For the text-containing cell, return its midpoint in [x, y] coordinate format. 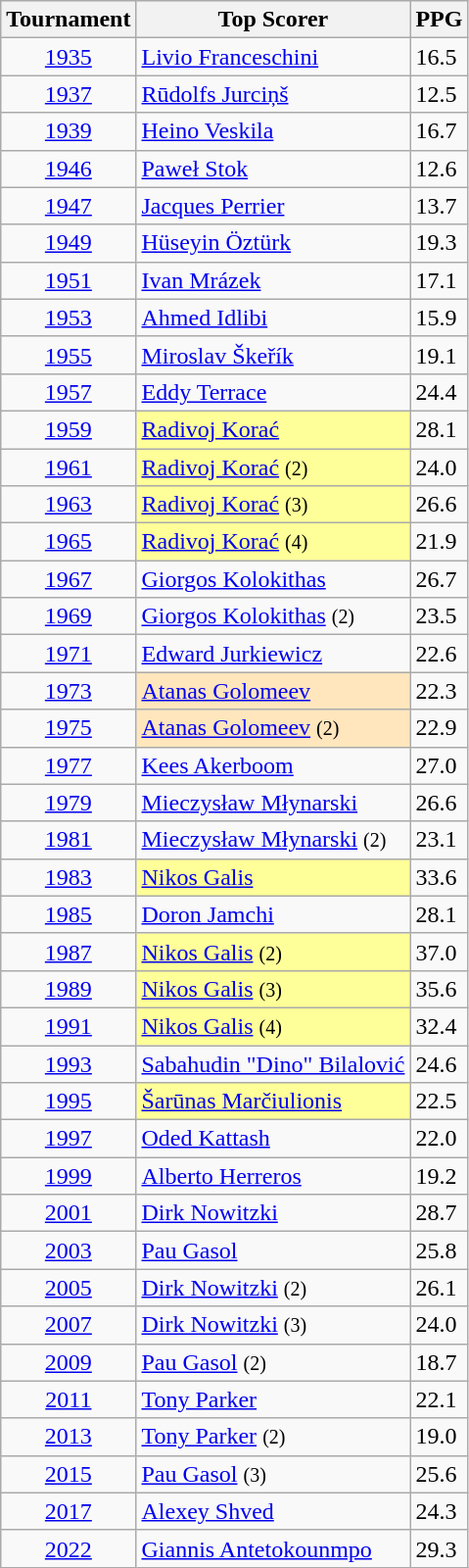
2001 [69, 1213]
33.6 [439, 877]
1947 [69, 206]
1981 [69, 840]
1997 [69, 1139]
Oded Kattash [273, 1139]
Tony Parker (2) [273, 1437]
Alexey Shved [273, 1511]
2013 [69, 1437]
15.9 [439, 318]
1935 [69, 57]
1971 [69, 654]
22.9 [439, 728]
22.1 [439, 1399]
1939 [69, 131]
Giannis Antetokounmpo [273, 1548]
24.6 [439, 1063]
29.3 [439, 1548]
2011 [69, 1399]
1987 [69, 952]
1937 [69, 94]
37.0 [439, 952]
28.7 [439, 1213]
1965 [69, 542]
Rūdolfs Jurciņš [273, 94]
Livio Franceschini [273, 57]
23.5 [439, 616]
Nikos Galis [273, 877]
25.8 [439, 1250]
Kees Akerboom [273, 765]
1955 [69, 355]
Hüseyin Öztürk [273, 243]
1995 [69, 1102]
1967 [69, 579]
PPG [439, 20]
23.1 [439, 840]
Alberto Herreros [273, 1176]
2022 [69, 1548]
Jacques Perrier [273, 206]
1963 [69, 505]
Mieczysław Młynarski [273, 803]
19.2 [439, 1176]
Dirk Nowitzki [273, 1213]
1953 [69, 318]
22.0 [439, 1139]
19.1 [439, 355]
Nikos Galis (2) [273, 952]
Tournament [69, 20]
26.7 [439, 579]
26.1 [439, 1288]
12.6 [439, 169]
Nikos Galis (3) [273, 989]
27.0 [439, 765]
24.4 [439, 392]
Šarūnas Marčiulionis [273, 1102]
Atanas Golomeev (2) [273, 728]
Radivoj Korać (3) [273, 505]
Dirk Nowitzki (3) [273, 1325]
35.6 [439, 989]
Pau Gasol [273, 1250]
22.3 [439, 691]
12.5 [439, 94]
Top Scorer [273, 20]
1975 [69, 728]
Radivoj Korać [273, 429]
Dirk Nowitzki (2) [273, 1288]
16.5 [439, 57]
22.5 [439, 1102]
1959 [69, 429]
Doron Jamchi [273, 914]
1993 [69, 1063]
Edward Jurkiewicz [273, 654]
22.6 [439, 654]
Atanas Golomeev [273, 691]
Heino Veskila [273, 131]
Nikos Galis (4) [273, 1026]
2015 [69, 1474]
Radivoj Korać (2) [273, 467]
Pau Gasol (3) [273, 1474]
1951 [69, 280]
Paweł Stok [273, 169]
1979 [69, 803]
Tony Parker [273, 1399]
19.3 [439, 243]
2017 [69, 1511]
2003 [69, 1250]
1999 [69, 1176]
13.7 [439, 206]
21.9 [439, 542]
1969 [69, 616]
Giorgos Kolokithas (2) [273, 616]
2005 [69, 1288]
Eddy Terrace [273, 392]
Giorgos Kolokithas [273, 579]
1946 [69, 169]
1983 [69, 877]
25.6 [439, 1474]
Radivoj Korać (4) [273, 542]
1961 [69, 467]
1949 [69, 243]
2007 [69, 1325]
Pau Gasol (2) [273, 1362]
18.7 [439, 1362]
1973 [69, 691]
17.1 [439, 280]
Ivan Mrázek [273, 280]
32.4 [439, 1026]
1957 [69, 392]
16.7 [439, 131]
1977 [69, 765]
Ahmed Idlibi [273, 318]
1991 [69, 1026]
1985 [69, 914]
2009 [69, 1362]
19.0 [439, 1437]
Sabahudin "Dino" Bilalović [273, 1063]
Mieczysław Młynarski (2) [273, 840]
1989 [69, 989]
Miroslav Škeřík [273, 355]
24.3 [439, 1511]
